Pinpoint the cell where the given text exists, returning its [x, y] midpoint coordinate. 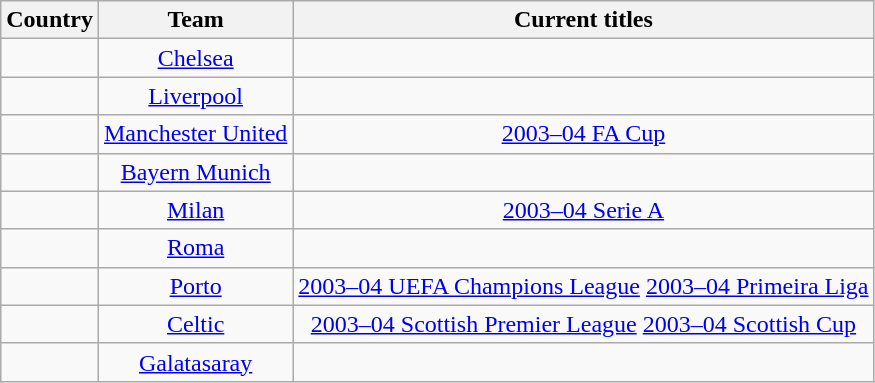
Roma [195, 248]
Galatasaray [195, 362]
Chelsea [195, 58]
Manchester United [195, 134]
Country [50, 20]
2003–04 Scottish Premier League 2003–04 Scottish Cup [584, 324]
Celtic [195, 324]
Team [195, 20]
Milan [195, 210]
2003–04 Serie A [584, 210]
2003–04 UEFA Champions League 2003–04 Primeira Liga [584, 286]
Bayern Munich [195, 172]
Current titles [584, 20]
Liverpool [195, 96]
Porto [195, 286]
2003–04 FA Cup [584, 134]
